Search for the cell housing the specified text and yield its [x, y] center coordinate. 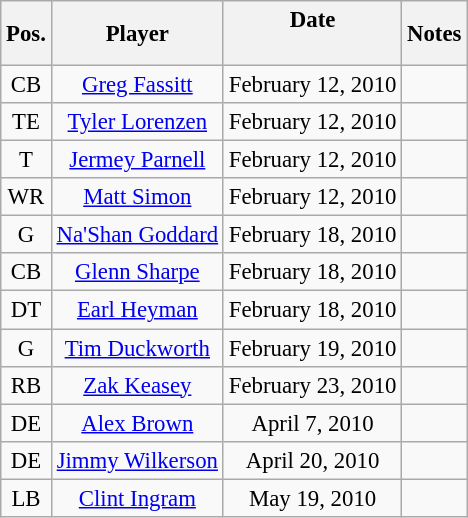
Greg Fassitt [137, 85]
LB [26, 498]
WR [26, 197]
Jermey Parnell [137, 160]
Pos. [26, 34]
Glenn Sharpe [137, 273]
Player [137, 34]
Na'Shan Goddard [137, 235]
Notes [434, 34]
Date [312, 34]
February 23, 2010 [312, 385]
Zak Keasey [137, 385]
Alex Brown [137, 423]
Jimmy Wilkerson [137, 460]
TE [26, 122]
Tyler Lorenzen [137, 122]
May 19, 2010 [312, 498]
DT [26, 310]
T [26, 160]
April 20, 2010 [312, 460]
Matt Simon [137, 197]
February 19, 2010 [312, 348]
Tim Duckworth [137, 348]
RB [26, 385]
April 7, 2010 [312, 423]
Clint Ingram [137, 498]
Earl Heyman [137, 310]
